From the cell containing the given text, extract its center point as [X, Y] coordinate. 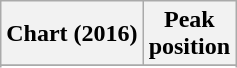
Peakposition [189, 34]
Chart (2016) [72, 34]
